Return [x, y] of the center of cell containing provided text 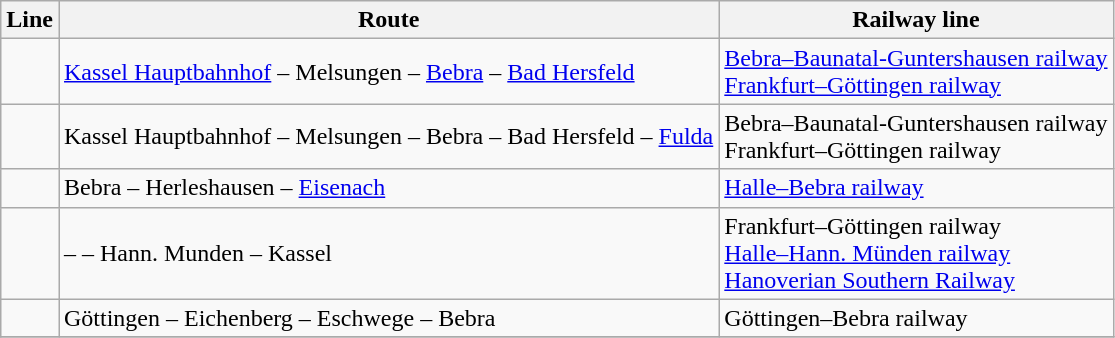
– – Hann. Munden – Kassel [388, 253]
Kassel Hauptbahnhof – Melsungen – Bebra – Bad Hersfeld – Fulda [388, 136]
Bebra – Herleshausen – Eisenach [388, 188]
Railway line [916, 20]
Line [30, 20]
Göttingen–Bebra railway [916, 318]
Göttingen – Eichenberg – Eschwege – Bebra [388, 318]
Halle–Bebra railway [916, 188]
Frankfurt–Göttingen railwayHalle–Hann. Münden railwayHanoverian Southern Railway [916, 253]
Route [388, 20]
Kassel Hauptbahnhof – Melsungen – Bebra – Bad Hersfeld [388, 72]
